Pinpoint the cell where the given text exists, returning its [x, y] midpoint coordinate. 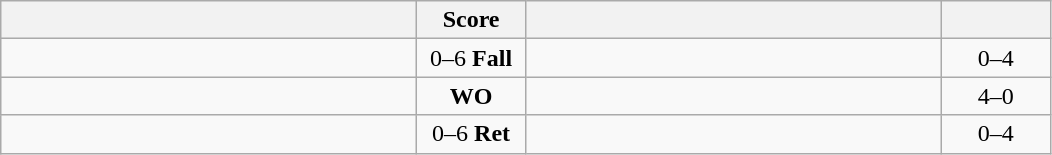
0–6 Ret [472, 134]
4–0 [996, 96]
0–6 Fall [472, 58]
Score [472, 20]
WO [472, 96]
